Locate the cell with the specified text and output its (X, Y) center coordinate. 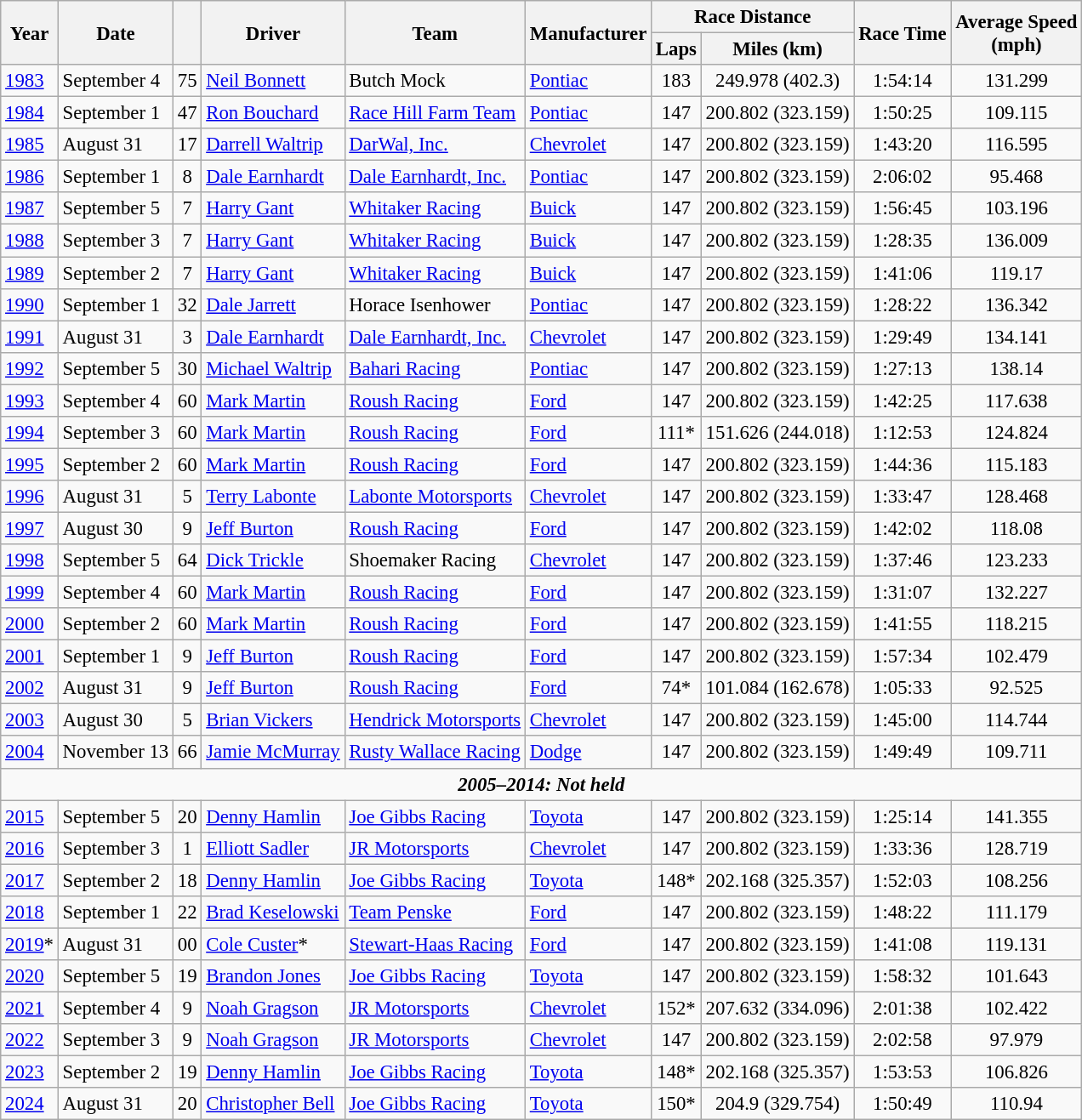
1:57:34 (903, 657)
2003 (30, 720)
2024 (30, 1104)
Team (435, 32)
Ron Bouchard (273, 113)
124.824 (1017, 433)
1:58:32 (903, 976)
2017 (30, 880)
75 (187, 81)
Dick Trickle (273, 560)
152* (677, 1008)
1989 (30, 273)
1984 (30, 113)
1:42:02 (903, 528)
115.183 (1017, 464)
Darrell Waltrip (273, 145)
Race Hill Farm Team (435, 113)
1986 (30, 177)
1994 (30, 433)
102.479 (1017, 657)
Butch Mock (435, 81)
22 (187, 912)
Terry Labonte (273, 497)
114.744 (1017, 720)
136.009 (1017, 241)
1:41:55 (903, 624)
95.468 (1017, 177)
Year (30, 32)
Race Time (903, 32)
1:29:49 (903, 337)
1:54:14 (903, 81)
1998 (30, 560)
1990 (30, 304)
109.115 (1017, 113)
Cole Custer* (273, 944)
64 (187, 560)
111* (677, 433)
2005–2014: Not held (541, 784)
Manufacturer (588, 32)
151.626 (244.018) (777, 433)
2002 (30, 688)
1:33:36 (903, 848)
2000 (30, 624)
1983 (30, 81)
1:45:00 (903, 720)
128.468 (1017, 497)
116.595 (1017, 145)
Driver (273, 32)
150* (677, 1104)
2:01:38 (903, 1008)
108.256 (1017, 880)
1:44:36 (903, 464)
118.08 (1017, 528)
92.525 (1017, 688)
2023 (30, 1072)
Labonte Motorsports (435, 497)
1985 (30, 145)
101.084 (162.678) (777, 688)
Stewart-Haas Racing (435, 944)
109.711 (1017, 753)
Neil Bonnett (273, 81)
8 (187, 177)
66 (187, 753)
1:05:33 (903, 688)
17 (187, 145)
1999 (30, 593)
118.215 (1017, 624)
November 13 (116, 753)
Brandon Jones (273, 976)
Brian Vickers (273, 720)
128.719 (1017, 848)
136.342 (1017, 304)
2001 (30, 657)
1988 (30, 241)
1:12:53 (903, 433)
1995 (30, 464)
1:56:45 (903, 208)
1993 (30, 401)
119.131 (1017, 944)
132.227 (1017, 593)
1:50:49 (903, 1104)
1:43:20 (903, 145)
2018 (30, 912)
1996 (30, 497)
1991 (30, 337)
1:37:46 (903, 560)
1:52:03 (903, 880)
117.638 (1017, 401)
Date (116, 32)
30 (187, 368)
Race Distance (753, 17)
2022 (30, 1040)
2004 (30, 753)
102.422 (1017, 1008)
249.978 (402.3) (777, 81)
2015 (30, 816)
1:50:25 (903, 113)
2020 (30, 976)
Dodge (588, 753)
123.233 (1017, 560)
119.17 (1017, 273)
1 (187, 848)
1:25:14 (903, 816)
Average Speed(mph) (1017, 32)
Bahari Racing (435, 368)
141.355 (1017, 816)
111.179 (1017, 912)
Elliott Sadler (273, 848)
1:53:53 (903, 1072)
1:42:25 (903, 401)
2019* (30, 944)
1:41:08 (903, 944)
183 (677, 81)
Jamie McMurray (273, 753)
Dale Jarrett (273, 304)
138.14 (1017, 368)
1:27:13 (903, 368)
1987 (30, 208)
00 (187, 944)
Michael Waltrip (273, 368)
1:28:22 (903, 304)
Shoemaker Racing (435, 560)
110.94 (1017, 1104)
2:02:58 (903, 1040)
2016 (30, 848)
101.643 (1017, 976)
131.299 (1017, 81)
Horace Isenhower (435, 304)
2:06:02 (903, 177)
1:41:06 (903, 273)
1:31:07 (903, 593)
1992 (30, 368)
207.632 (334.096) (777, 1008)
Christopher Bell (273, 1104)
DarWal, Inc. (435, 145)
Team Penske (435, 912)
74* (677, 688)
Laps (677, 49)
134.141 (1017, 337)
18 (187, 880)
103.196 (1017, 208)
47 (187, 113)
1:48:22 (903, 912)
106.826 (1017, 1072)
97.979 (1017, 1040)
Rusty Wallace Racing (435, 753)
32 (187, 304)
Hendrick Motorsports (435, 720)
2021 (30, 1008)
1997 (30, 528)
Miles (km) (777, 49)
1:28:35 (903, 241)
Brad Keselowski (273, 912)
204.9 (329.754) (777, 1104)
1:33:47 (903, 497)
3 (187, 337)
1:49:49 (903, 753)
